For the text-containing cell, return its midpoint in (X, Y) coordinate format. 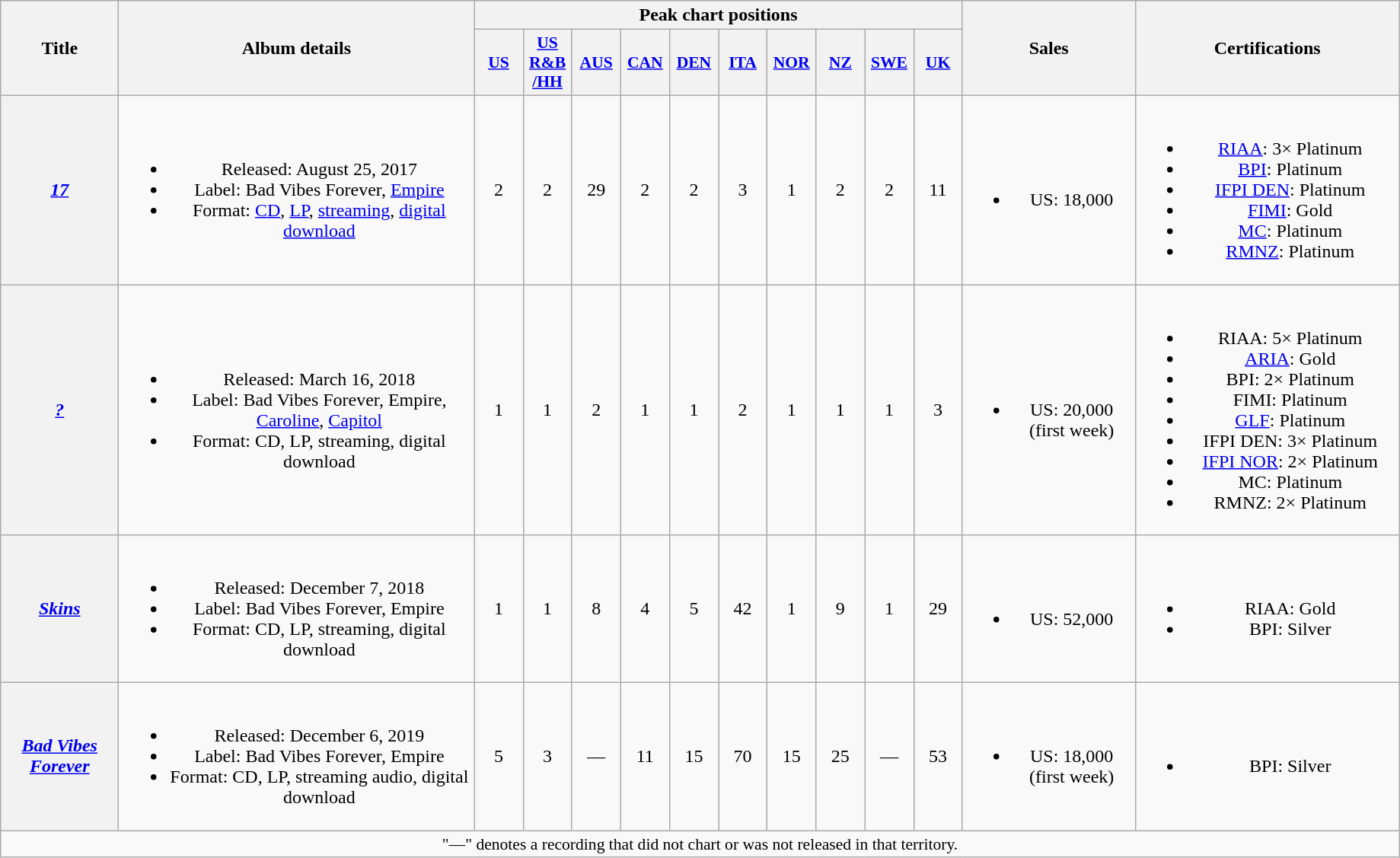
US (499, 62)
CAN (645, 62)
70 (743, 757)
Released: March 16, 2018Label: Bad Vibes Forever, Empire, Caroline, CapitolFormat: CD, LP, streaming, digital download (297, 410)
53 (938, 757)
Title (59, 49)
SWE (889, 62)
? (59, 410)
Released: December 7, 2018Label: Bad Vibes Forever, EmpireFormat: CD, LP, streaming, digital download (297, 609)
Certifications (1267, 49)
Released: August 25, 2017Label: Bad Vibes Forever, EmpireFormat: CD, LP, streaming, digital download (297, 190)
Skins (59, 609)
Bad Vibes Forever (59, 757)
25 (840, 757)
Album details (297, 49)
RIAA: 5× PlatinumARIA: GoldBPI: 2× PlatinumFIMI: PlatinumGLF: PlatinumIFPI DEN: 3× PlatinumIFPI NOR: 2× PlatinumMC: PlatinumRMNZ: 2× Platinum (1267, 410)
"—" denotes a recording that did not chart or was not released in that territory. (700, 844)
US: 52,000 (1049, 609)
ITA (743, 62)
DEN (694, 62)
4 (645, 609)
Peak chart positions (719, 15)
US: 18,000(first week) (1049, 757)
9 (840, 609)
NOR (792, 62)
US: 20,000(first week) (1049, 410)
17 (59, 190)
NZ (840, 62)
US: 18,000 (1049, 190)
BPI: Silver (1267, 757)
RIAA: 3× PlatinumBPI: PlatinumIFPI DEN: PlatinumFIMI: GoldMC: PlatinumRMNZ: Platinum (1267, 190)
RIAA: GoldBPI: Silver (1267, 609)
42 (743, 609)
AUS (596, 62)
UK (938, 62)
USR&B/HH (547, 62)
Sales (1049, 49)
Released: December 6, 2019Label: Bad Vibes Forever, EmpireFormat: CD, LP, streaming audio, digital download (297, 757)
8 (596, 609)
